Pinpoint the cell where the given text exists, returning its [X, Y] midpoint coordinate. 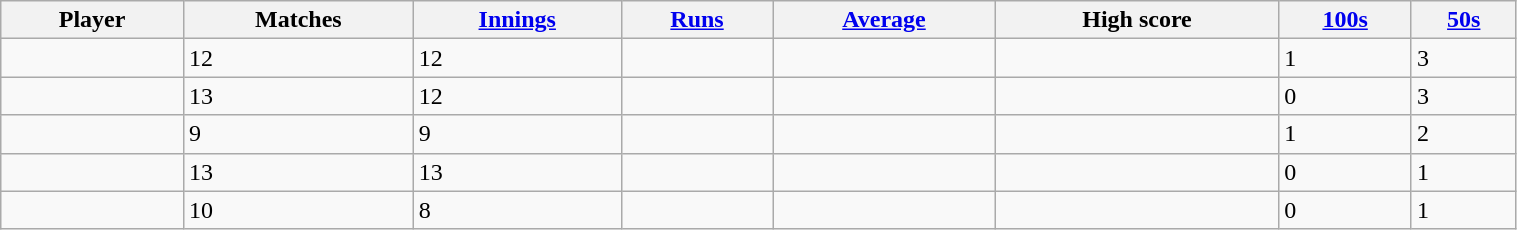
100s [1346, 20]
50s [1464, 20]
Innings [517, 20]
10 [298, 210]
2 [1464, 134]
8 [517, 210]
Player [92, 20]
Matches [298, 20]
High score [1137, 20]
Runs [697, 20]
Average [884, 20]
